Return the (X, Y) coordinate for the center point of the cell that contains the specified text.  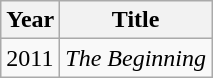
Title (136, 20)
Year (30, 20)
2011 (30, 58)
The Beginning (136, 58)
